Extract the [X, Y] coordinate from the center of the cell holding the provided text.  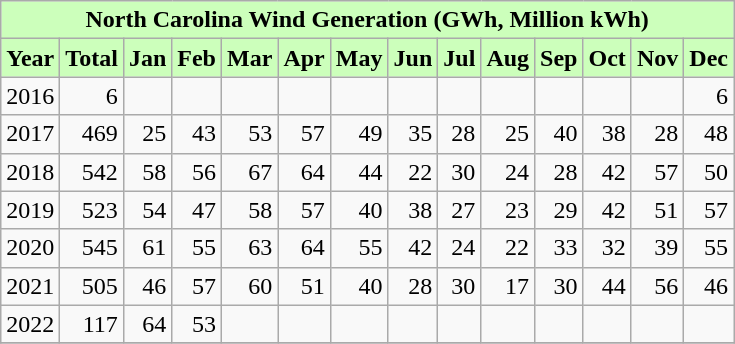
Jan [147, 58]
27 [460, 210]
63 [250, 248]
43 [197, 134]
17 [508, 286]
2016 [30, 96]
60 [250, 286]
23 [508, 210]
2020 [30, 248]
2018 [30, 172]
61 [147, 248]
Year [30, 58]
Jun [413, 58]
2017 [30, 134]
Aug [508, 58]
39 [657, 248]
Dec [709, 58]
545 [92, 248]
2019 [30, 210]
2022 [30, 324]
2021 [30, 286]
Feb [197, 58]
32 [607, 248]
33 [559, 248]
523 [92, 210]
117 [92, 324]
67 [250, 172]
May [359, 58]
Oct [607, 58]
505 [92, 286]
North Carolina Wind Generation (GWh, Million kWh) [368, 20]
Apr [304, 58]
542 [92, 172]
469 [92, 134]
49 [359, 134]
54 [147, 210]
Sep [559, 58]
35 [413, 134]
Jul [460, 58]
Nov [657, 58]
29 [559, 210]
50 [709, 172]
48 [709, 134]
Total [92, 58]
47 [197, 210]
Mar [250, 58]
